Pinpoint the cell where the given text exists, returning its (X, Y) midpoint coordinate. 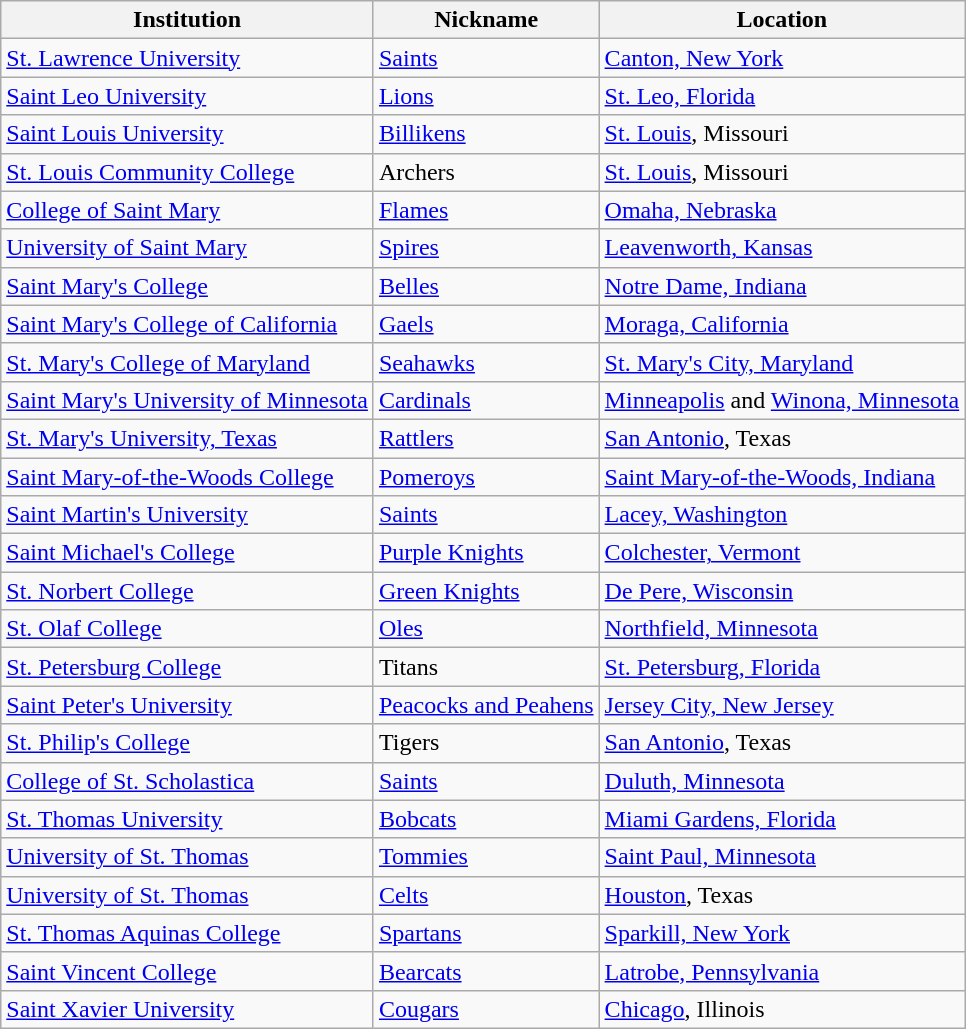
St. Petersburg, Florida (782, 667)
Saint Mary's College of California (188, 324)
Jersey City, New Jersey (782, 705)
Institution (188, 20)
Titans (486, 667)
Oles (486, 629)
Saint Martin's University (188, 515)
Lions (486, 96)
Saint Michael's College (188, 553)
College of Saint Mary (188, 210)
St. Olaf College (188, 629)
St. Mary's City, Maryland (782, 362)
Latrobe, Pennsylvania (782, 971)
Location (782, 20)
Saint Peter's University (188, 705)
Duluth, Minnesota (782, 781)
Leavenworth, Kansas (782, 248)
University of Saint Mary (188, 248)
Belles (486, 286)
Bobcats (486, 819)
Sparkill, New York (782, 933)
Celts (486, 895)
Cougars (486, 1009)
Saint Paul, Minnesota (782, 857)
Lacey, Washington (782, 515)
Peacocks and Peahens (486, 705)
Saint Mary's University of Minnesota (188, 400)
St. Mary's University, Texas (188, 438)
Spartans (486, 933)
St. Petersburg College (188, 667)
Billikens (486, 134)
Archers (486, 172)
Cardinals (486, 400)
St. Lawrence University (188, 58)
Nickname (486, 20)
Omaha, Nebraska (782, 210)
Gaels (486, 324)
De Pere, Wisconsin (782, 591)
Colchester, Vermont (782, 553)
Northfield, Minnesota (782, 629)
Flames (486, 210)
Saint Mary-of-the-Woods, Indiana (782, 477)
Rattlers (486, 438)
St. Norbert College (188, 591)
Miami Gardens, Florida (782, 819)
College of St. Scholastica (188, 781)
Seahawks (486, 362)
Saint Mary-of-the-Woods College (188, 477)
St. Leo, Florida (782, 96)
St. Mary's College of Maryland (188, 362)
Spires (486, 248)
Tigers (486, 743)
Green Knights (486, 591)
Saint Vincent College (188, 971)
Chicago, Illinois (782, 1009)
St. Thomas University (188, 819)
Houston, Texas (782, 895)
Minneapolis and Winona, Minnesota (782, 400)
Bearcats (486, 971)
Saint Mary's College (188, 286)
St. Philip's College (188, 743)
Notre Dame, Indiana (782, 286)
Tommies (486, 857)
Saint Louis University (188, 134)
Pomeroys (486, 477)
Moraga, California (782, 324)
Purple Knights (486, 553)
St. Thomas Aquinas College (188, 933)
Saint Leo University (188, 96)
Saint Xavier University (188, 1009)
St. Louis Community College (188, 172)
Canton, New York (782, 58)
